Locate the cell with the specified text and output its (x, y) center coordinate. 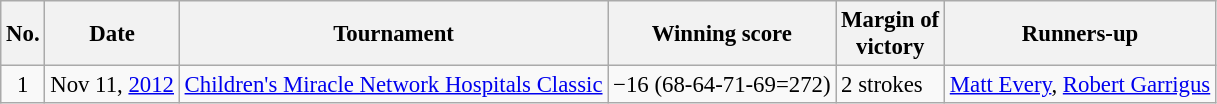
No. (23, 34)
Nov 11, 2012 (112, 85)
1 (23, 85)
−16 (68-64-71-69=272) (722, 85)
Runners-up (1080, 34)
2 strokes (890, 85)
Winning score (722, 34)
Margin ofvictory (890, 34)
Tournament (394, 34)
Children's Miracle Network Hospitals Classic (394, 85)
Matt Every, Robert Garrigus (1080, 85)
Date (112, 34)
